Provide the [x, y] coordinate of the cell's center where the given text is located.  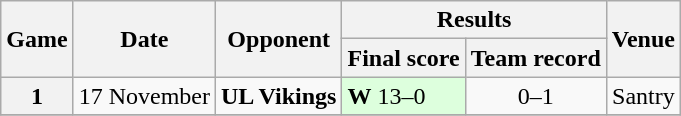
17 November [144, 96]
Game [37, 39]
Venue [643, 39]
Opponent [278, 39]
Date [144, 39]
Final score [404, 58]
UL Vikings [278, 96]
Santry [643, 96]
Team record [536, 58]
W 13–0 [404, 96]
0–1 [536, 96]
1 [37, 96]
Results [474, 20]
